Return the [x, y] coordinate for the center point of the cell that contains the specified text.  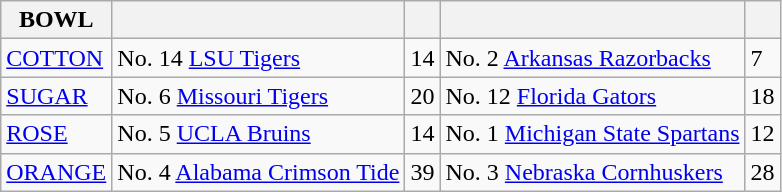
7 [762, 58]
No. 3 Nebraska Cornhuskers [592, 172]
SUGAR [56, 96]
18 [762, 96]
No. 12 Florida Gators [592, 96]
20 [422, 96]
COTTON [56, 58]
ROSE [56, 134]
No. 14 LSU Tigers [258, 58]
No. 6 Missouri Tigers [258, 96]
12 [762, 134]
BOWL [56, 20]
39 [422, 172]
No. 4 Alabama Crimson Tide [258, 172]
No. 1 Michigan State Spartans [592, 134]
No. 5 UCLA Bruins [258, 134]
No. 2 Arkansas Razorbacks [592, 58]
28 [762, 172]
ORANGE [56, 172]
